Identify which cell holds the provided text, then report its [X, Y] central coordinate. 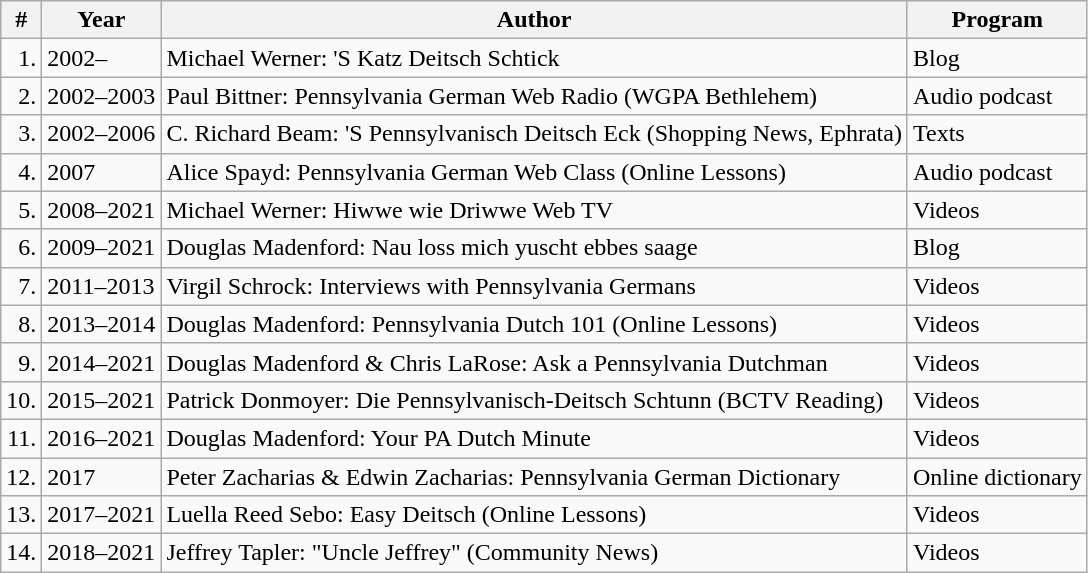
6. [22, 248]
2015–2021 [102, 400]
2002–2003 [102, 96]
2011–2013 [102, 286]
14. [22, 553]
Alice Spayd: Pennsylvania German Web Class (Online Lessons) [534, 172]
2. [22, 96]
Texts [997, 134]
Michael Werner: 'S Katz Deitsch Schtick [534, 58]
Douglas Madenford: Pennsylvania Dutch 101 (Online Lessons) [534, 324]
Peter Zacharias & Edwin Zacharias: Pennsylvania German Dictionary [534, 477]
Program [997, 20]
Luella Reed Sebo: Easy Deitsch (Online Lessons) [534, 515]
Year [102, 20]
Douglas Madenford & Chris LaRose: Ask a Pennsylvania Dutchman [534, 362]
4. [22, 172]
7. [22, 286]
5. [22, 210]
12. [22, 477]
1. [22, 58]
2017 [102, 477]
2013–2014 [102, 324]
Patrick Donmoyer: Die Pennsylvanisch-Deitsch Schtunn (BCTV Reading) [534, 400]
2007 [102, 172]
2018–2021 [102, 553]
Author [534, 20]
8. [22, 324]
2016–2021 [102, 438]
3. [22, 134]
2008–2021 [102, 210]
2002–2006 [102, 134]
# [22, 20]
2017–2021 [102, 515]
Douglas Madenford: Nau loss mich yuscht ebbes saage [534, 248]
Michael Werner: Hiwwe wie Driwwe Web TV [534, 210]
Virgil Schrock: Interviews with Pennsylvania Germans [534, 286]
Douglas Madenford: Your PA Dutch Minute [534, 438]
11. [22, 438]
2009–2021 [102, 248]
C. Richard Beam: 'S Pennsylvanisch Deitsch Eck (Shopping News, Ephrata) [534, 134]
Paul Bittner: Pennsylvania German Web Radio (WGPA Bethlehem) [534, 96]
9. [22, 362]
2014–2021 [102, 362]
Jeffrey Tapler: "Uncle Jeffrey" (Community News) [534, 553]
13. [22, 515]
2002– [102, 58]
Online dictionary [997, 477]
10. [22, 400]
